Detect which cell encompasses the target text, then output its (X, Y) center coordinate. 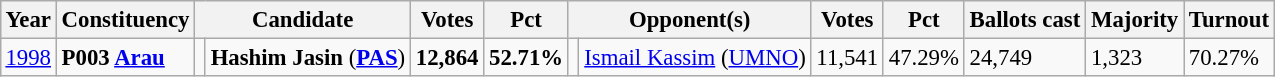
1,323 (1135, 57)
Hashim Jasin (PAS) (308, 57)
12,864 (446, 57)
Candidate (303, 20)
Ismail Kassim (UMNO) (695, 57)
Opponent(s) (690, 20)
Constituency (125, 20)
Ballots cast (1024, 20)
1998 (28, 57)
52.71% (526, 57)
47.29% (924, 57)
Turnout (1230, 20)
Year (28, 20)
Majority (1135, 20)
24,749 (1024, 57)
11,541 (847, 57)
70.27% (1230, 57)
P003 Arau (125, 57)
